Extract the (X, Y) coordinate from the center of the cell holding the provided text.  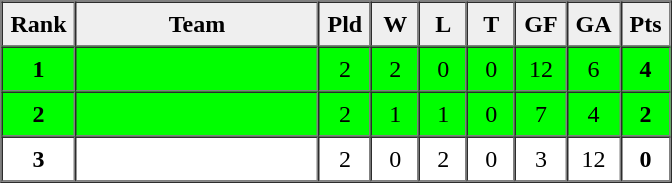
GF (540, 24)
Rank (39, 24)
GA (594, 24)
Team (198, 24)
6 (594, 68)
T (491, 24)
W (395, 24)
7 (540, 114)
L (443, 24)
Pld (346, 24)
Pts (646, 24)
